Determine the [x, y] coordinate at the center of the cell enclosing the given text.  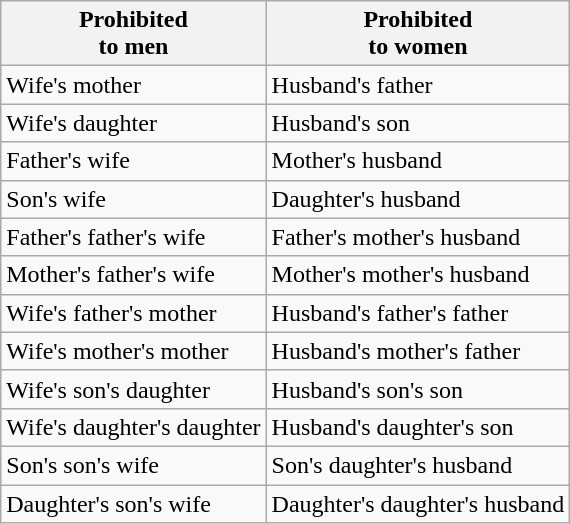
Wife's son's daughter [134, 389]
Wife's father's mother [134, 313]
Husband's father's father [418, 313]
Prohibitedto women [418, 34]
Father's wife [134, 161]
Son's son's wife [134, 465]
Wife's mother's mother [134, 351]
Prohibitedto men [134, 34]
Mother's father's wife [134, 275]
Wife's daughter's daughter [134, 427]
Husband's father [418, 85]
Son's daughter's husband [418, 465]
Mother's mother's husband [418, 275]
Son's wife [134, 199]
Father's mother's husband [418, 237]
Husband's mother's father [418, 351]
Mother's husband [418, 161]
Daughter's husband [418, 199]
Husband's son's son [418, 389]
Wife's mother [134, 85]
Daughter's daughter's husband [418, 503]
Daughter's son's wife [134, 503]
Wife's daughter [134, 123]
Husband's daughter's son [418, 427]
Husband's son [418, 123]
Father's father's wife [134, 237]
